Determine the (x, y) coordinate at the center of the cell enclosing the given text.  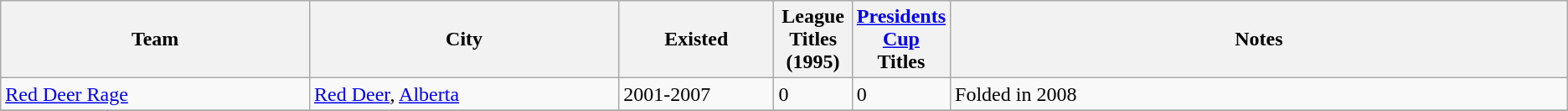
League Titles (1995) (812, 40)
Red Deer, Alberta (464, 94)
Folded in 2008 (1260, 94)
Notes (1260, 40)
City (464, 40)
Red Deer Rage (156, 94)
Existed (697, 40)
2001-2007 (697, 94)
Presidents Cup Titles (901, 40)
Team (156, 40)
